Detect which cell encompasses the target text, then output its [X, Y] center coordinate. 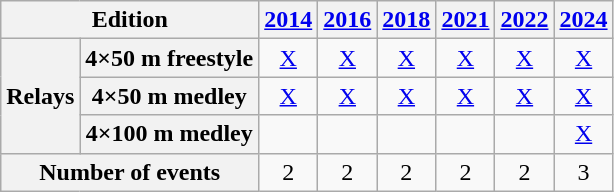
2022 [524, 20]
3 [584, 172]
2021 [466, 20]
Relays [40, 96]
Edition [130, 20]
Number of events [130, 172]
2024 [584, 20]
4×50 m freestyle [170, 58]
4×50 m medley [170, 96]
4×100 m medley [170, 134]
2018 [406, 20]
2014 [288, 20]
2016 [348, 20]
